Provide the (X, Y) coordinate of the cell's center where the given text is located.  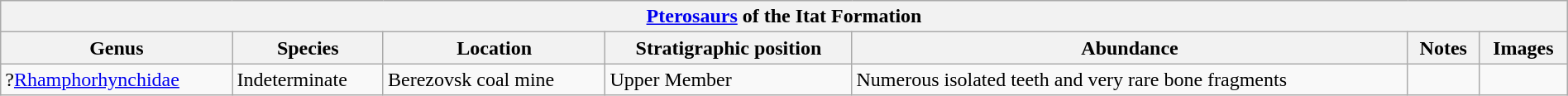
Images (1523, 48)
Notes (1443, 48)
Numerous isolated teeth and very rare bone fragments (1130, 79)
?Rhamphorhynchidae (117, 79)
Genus (117, 48)
Berezovsk coal mine (494, 79)
Location (494, 48)
Abundance (1130, 48)
Species (308, 48)
Stratigraphic position (729, 48)
Upper Member (729, 79)
Indeterminate (308, 79)
Pterosaurs of the Itat Formation (784, 17)
